Search for the cell housing the specified text and yield its [x, y] center coordinate. 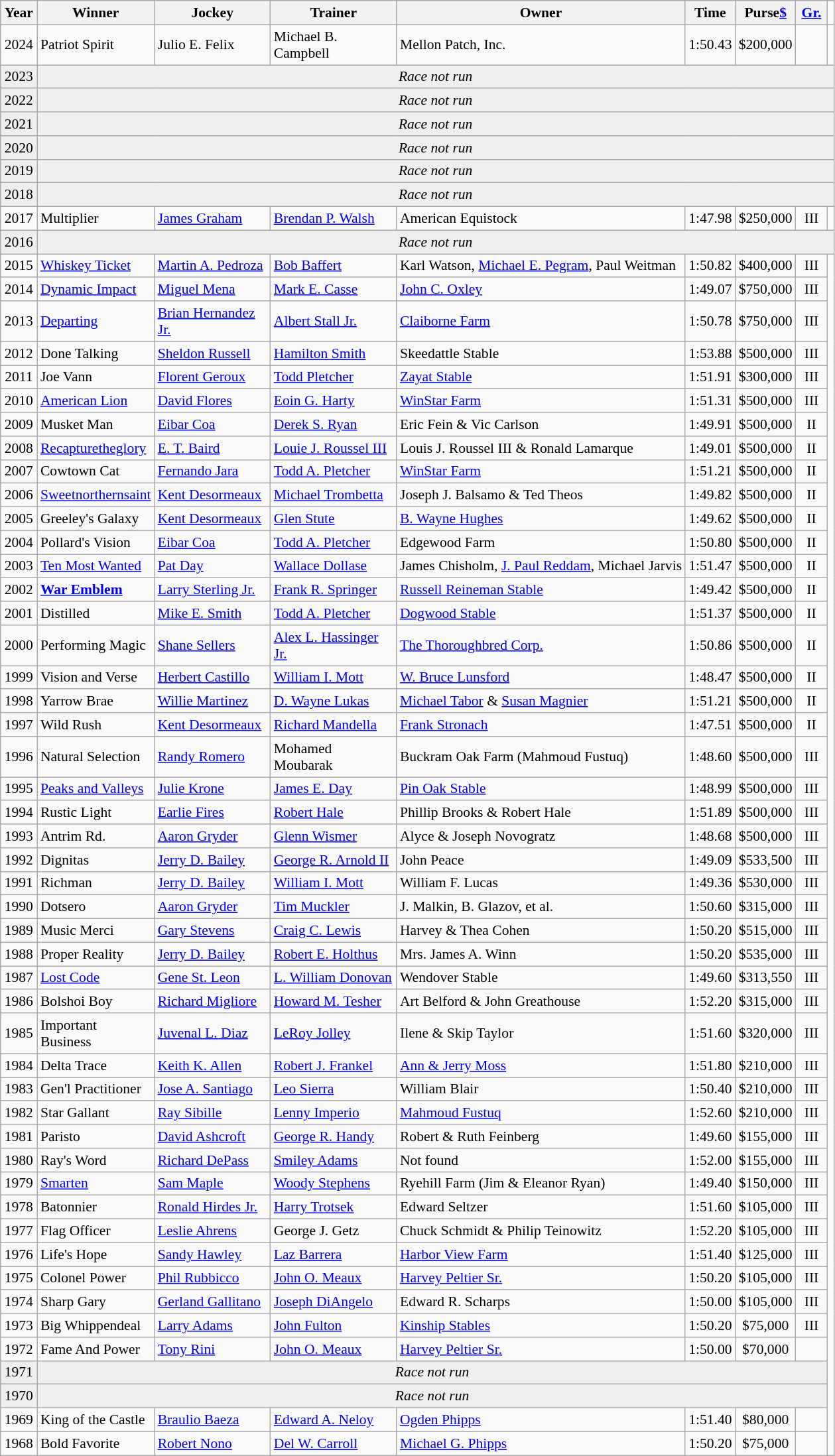
Michael Tabor & Susan Magnier [541, 701]
Sam Maple [212, 1183]
Edgewood Farm [541, 542]
Robert Nono [212, 1443]
Tony Rini [212, 1349]
1:49.09 [710, 860]
Pin Oak Stable [541, 789]
Patriot Spirit [96, 45]
Joseph DiAngelo [334, 1302]
1977 [19, 1231]
Robert E. Holthus [334, 954]
D. Wayne Lukas [334, 701]
$200,000 [765, 45]
Dynamic Impact [96, 290]
2023 [19, 77]
Eric Fein & Vic Carlson [541, 424]
Brendan P. Walsh [334, 219]
Art Belford & John Greathouse [541, 1002]
Gene St. Leon [212, 978]
Robert J. Frankel [334, 1065]
Jose A. Santiago [212, 1089]
Vision and Verse [96, 678]
Bolshoi Boy [96, 1002]
2019 [19, 171]
Batonnier [96, 1207]
Sweetnorthernsaint [96, 495]
Harry Trotsek [334, 1207]
Leo Sierra [334, 1089]
1:47.98 [710, 219]
Joseph J. Balsamo & Ted Theos [541, 495]
1:50.40 [710, 1089]
$533,500 [765, 860]
Eoin G. Harty [334, 401]
W. Bruce Lunsford [541, 678]
1:49.42 [710, 590]
Willie Martinez [212, 701]
Lenny Imperio [334, 1113]
Time [710, 13]
1984 [19, 1065]
Cowtown Cat [96, 471]
Miguel Mena [212, 290]
$320,000 [765, 1033]
Del W. Carroll [334, 1443]
The Thoroughbred Corp. [541, 646]
Proper Reality [96, 954]
2014 [19, 290]
William Blair [541, 1089]
Wild Rush [96, 725]
Alex L. Hassinger Jr. [334, 646]
Richard DePass [212, 1160]
$535,000 [765, 954]
1:52.00 [710, 1160]
Harvey & Thea Cohen [541, 931]
1:49.82 [710, 495]
$70,000 [765, 1349]
Earlie Fires [212, 813]
Louis J. Roussel III & Ronald Lamarque [541, 448]
Edward R. Scharps [541, 1302]
2004 [19, 542]
1:50.43 [710, 45]
Bold Favorite [96, 1443]
1970 [19, 1396]
2006 [19, 495]
1971 [19, 1372]
Laz Barrera [334, 1254]
Craig C. Lewis [334, 931]
1:51.47 [710, 566]
B. Wayne Hughes [541, 519]
George J. Getz [334, 1231]
Tim Muckler [334, 907]
2005 [19, 519]
Greeley's Galaxy [96, 519]
1972 [19, 1349]
1978 [19, 1207]
Frank Stronach [541, 725]
John C. Oxley [541, 290]
1:48.68 [710, 836]
Multiplier [96, 219]
Kinship Stables [541, 1325]
Dogwood Stable [541, 613]
1968 [19, 1443]
Phillip Brooks & Robert Hale [541, 813]
1998 [19, 701]
Claiborne Farm [541, 321]
Trainer [334, 13]
Robert & Ruth Feinberg [541, 1136]
Leslie Ahrens [212, 1231]
1:51.89 [710, 813]
1969 [19, 1420]
2012 [19, 353]
1:49.40 [710, 1183]
Mellon Patch, Inc. [541, 45]
1:49.62 [710, 519]
Music Merci [96, 931]
Winner [96, 13]
2021 [19, 124]
Albert Stall Jr. [334, 321]
$80,000 [765, 1420]
1979 [19, 1183]
Brian Hernandez Jr. [212, 321]
Julio E. Felix [212, 45]
American Equistock [541, 219]
1995 [19, 789]
1976 [19, 1254]
2013 [19, 321]
Edward Seltzer [541, 1207]
Fame And Power [96, 1349]
2022 [19, 101]
1997 [19, 725]
Braulio Baeza [212, 1420]
Howard M. Tesher [334, 1002]
2001 [19, 613]
Star Gallant [96, 1113]
Ryehill Farm (Jim & Eleanor Ryan) [541, 1183]
1:50.60 [710, 907]
Fernando Jara [212, 471]
James E. Day [334, 789]
J. Malkin, B. Glazov, et al. [541, 907]
Mark E. Casse [334, 290]
George R. Arnold II [334, 860]
John Fulton [334, 1325]
1:51.31 [710, 401]
1982 [19, 1113]
King of the Castle [96, 1420]
Harbor View Farm [541, 1254]
Mohamed Moubarak [334, 757]
1991 [19, 883]
Todd Pletcher [334, 377]
Gen'l Practitioner [96, 1089]
2018 [19, 195]
Sharp Gary [96, 1302]
1999 [19, 678]
Flag Officer [96, 1231]
1:49.91 [710, 424]
Rustic Light [96, 813]
Paristo [96, 1136]
Woody Stephens [334, 1183]
1:50.78 [710, 321]
Gerland Gallitano [212, 1302]
2007 [19, 471]
1:50.86 [710, 646]
Mike E. Smith [212, 613]
Michael Trombetta [334, 495]
1:49.36 [710, 883]
2020 [19, 148]
2011 [19, 377]
Whiskey Ticket [96, 266]
1:48.99 [710, 789]
1:51.80 [710, 1065]
1:50.82 [710, 266]
Lost Code [96, 978]
$300,000 [765, 377]
David Ashcroft [212, 1136]
Colonel Power [96, 1278]
Richman [96, 883]
Yarrow Brae [96, 701]
Juvenal L. Diaz [212, 1033]
Jockey [212, 13]
Pat Day [212, 566]
Antrim Rd. [96, 836]
1:51.91 [710, 377]
2010 [19, 401]
Michael G. Phipps [541, 1443]
Gr. [812, 13]
Edward A. Neloy [334, 1420]
$400,000 [765, 266]
Hamilton Smith [334, 353]
Wallace Dollase [334, 566]
Ronald Hirdes Jr. [212, 1207]
$150,000 [765, 1183]
$250,000 [765, 219]
Martin A. Pedroza [212, 266]
George R. Handy [334, 1136]
1:48.47 [710, 678]
Ray's Word [96, 1160]
Skeedattle Stable [541, 353]
John Peace [541, 860]
1:50.80 [710, 542]
Keith K. Allen [212, 1065]
Important Business [96, 1033]
Derek S. Ryan [334, 424]
1:52.60 [710, 1113]
2016 [19, 242]
LeRoy Jolley [334, 1033]
2024 [19, 45]
1:53.88 [710, 353]
Russell Reineman Stable [541, 590]
1993 [19, 836]
2015 [19, 266]
$530,000 [765, 883]
$125,000 [765, 1254]
1990 [19, 907]
1987 [19, 978]
Randy Romero [212, 757]
Sandy Hawley [212, 1254]
1:49.01 [710, 448]
Shane Sellers [212, 646]
Ogden Phipps [541, 1420]
Karl Watson, Michael E. Pegram, Paul Weitman [541, 266]
Life's Hope [96, 1254]
Buckram Oak Farm (Mahmoud Fustuq) [541, 757]
Chuck Schmidt & Philip Teinowitz [541, 1231]
Distilled [96, 613]
1988 [19, 954]
Done Talking [96, 353]
Dotsero [96, 907]
Smiley Adams [334, 1160]
Gary Stevens [212, 931]
Wendover Stable [541, 978]
Phil Rubbicco [212, 1278]
Not found [541, 1160]
Robert Hale [334, 813]
James Chisholm, J. Paul Reddam, Michael Jarvis [541, 566]
James Graham [212, 219]
Smarten [96, 1183]
1983 [19, 1089]
Pollard's Vision [96, 542]
1:48.60 [710, 757]
Recapturetheglory [96, 448]
Larry Sterling Jr. [212, 590]
Departing [96, 321]
Mrs. James A. Winn [541, 954]
E. T. Baird [212, 448]
Ann & Jerry Moss [541, 1065]
2009 [19, 424]
Year [19, 13]
Bob Baffert [334, 266]
Louie J. Roussel III [334, 448]
Peaks and Valleys [96, 789]
Alyce & Joseph Novogratz [541, 836]
Performing Magic [96, 646]
Purse$ [765, 13]
1989 [19, 931]
Michael B. Campbell [334, 45]
1975 [19, 1278]
Mahmoud Fustuq [541, 1113]
Ilene & Skip Taylor [541, 1033]
1973 [19, 1325]
Big Whippendeal [96, 1325]
$515,000 [765, 931]
1992 [19, 860]
Ray Sibille [212, 1113]
Sheldon Russell [212, 353]
Herbert Castillo [212, 678]
1:51.37 [710, 613]
Frank R. Springer [334, 590]
1980 [19, 1160]
Dignitas [96, 860]
American Lion [96, 401]
David Flores [212, 401]
2000 [19, 646]
Glenn Wismer [334, 836]
Julie Krone [212, 789]
Glen Stute [334, 519]
Richard Migliore [212, 1002]
Natural Selection [96, 757]
Ten Most Wanted [96, 566]
2017 [19, 219]
1986 [19, 1002]
1981 [19, 1136]
1994 [19, 813]
2008 [19, 448]
1996 [19, 757]
1:49.07 [710, 290]
2003 [19, 566]
Larry Adams [212, 1325]
War Emblem [96, 590]
Owner [541, 13]
1974 [19, 1302]
Musket Man [96, 424]
$313,550 [765, 978]
Zayat Stable [541, 377]
William F. Lucas [541, 883]
1985 [19, 1033]
Richard Mandella [334, 725]
Delta Trace [96, 1065]
1:47.51 [710, 725]
Florent Geroux [212, 377]
L. William Donovan [334, 978]
Joe Vann [96, 377]
2002 [19, 590]
